For the text-containing cell, return its midpoint in (x, y) coordinate format. 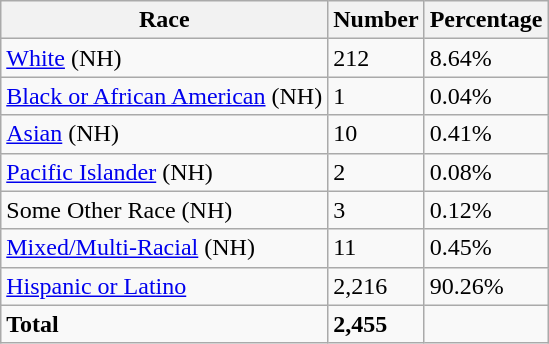
Pacific Islander (NH) (164, 172)
Some Other Race (NH) (164, 210)
3 (376, 210)
0.04% (486, 96)
Hispanic or Latino (164, 286)
11 (376, 248)
Number (376, 20)
10 (376, 134)
0.45% (486, 248)
Race (164, 20)
2,455 (376, 324)
Black or African American (NH) (164, 96)
0.41% (486, 134)
8.64% (486, 58)
0.08% (486, 172)
Total (164, 324)
212 (376, 58)
2,216 (376, 286)
90.26% (486, 286)
Percentage (486, 20)
White (NH) (164, 58)
0.12% (486, 210)
Mixed/Multi-Racial (NH) (164, 248)
Asian (NH) (164, 134)
1 (376, 96)
2 (376, 172)
